Find where the given text appears and provide that cell's center as (x, y) coordinate. 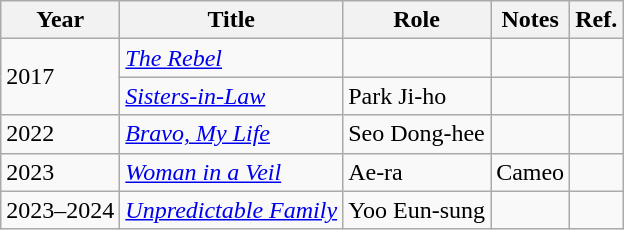
Notes (530, 20)
The Rebel (232, 58)
Woman in a Veil (232, 172)
Unpredictable Family (232, 210)
Yoo Eun-sung (417, 210)
Seo Dong-hee (417, 134)
Ae-ra (417, 172)
2017 (60, 77)
Ref. (596, 20)
Sisters-in-Law (232, 96)
Bravo, My Life (232, 134)
2022 (60, 134)
Title (232, 20)
Year (60, 20)
2023 (60, 172)
Park Ji-ho (417, 96)
Role (417, 20)
Cameo (530, 172)
2023–2024 (60, 210)
